Provide the (X, Y) coordinate of the cell's center where the given text is located.  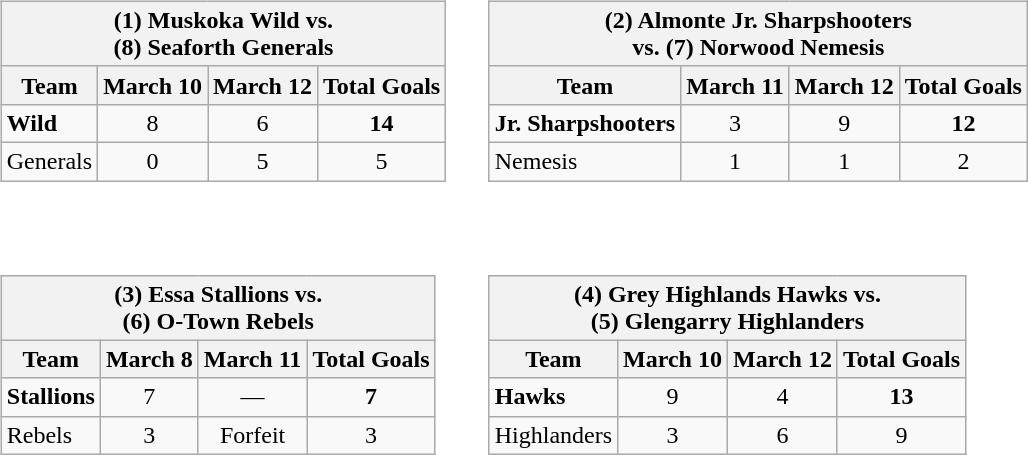
Generals (49, 161)
Jr. Sharpshooters (585, 123)
Rebels (50, 435)
13 (901, 397)
(4) Grey Highlands Hawks vs.(5) Glengarry Highlanders (727, 308)
4 (783, 397)
8 (153, 123)
Hawks (553, 397)
— (252, 397)
2 (963, 161)
0 (153, 161)
Highlanders (553, 435)
(1) Muskoka Wild vs.(8) Seaforth Generals (223, 34)
March 8 (149, 359)
12 (963, 123)
14 (381, 123)
(2) Almonte Jr. Sharpshootersvs. (7) Norwood Nemesis (758, 34)
Nemesis (585, 161)
Stallions (50, 397)
(3) Essa Stallions vs.(6) O-Town Rebels (218, 308)
Wild (49, 123)
Forfeit (252, 435)
